Extract the (X, Y) coordinate from the center of the cell holding the provided text.  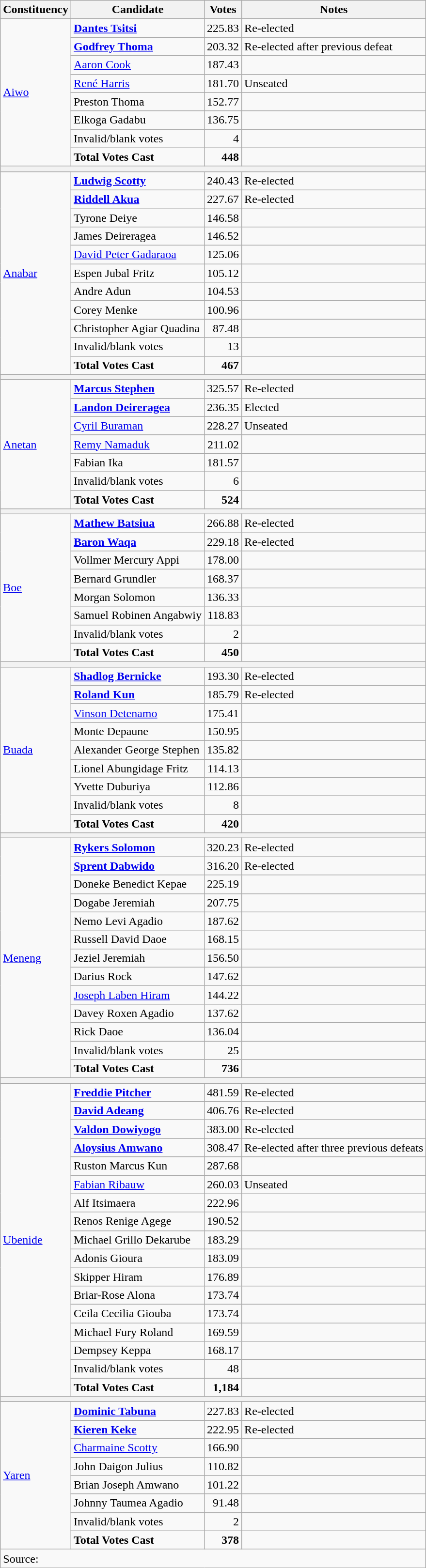
260.03 (223, 1184)
Skipper Hiram (138, 1276)
25 (223, 1050)
Landon Deireragea (138, 407)
190.52 (223, 1221)
135.82 (223, 750)
181.70 (223, 83)
Espen Jubal Fritz (138, 273)
Boe (36, 588)
Johnny Taumea Agadio (138, 1503)
Ceila Cecilia Giouba (138, 1313)
8 (223, 805)
112.86 (223, 787)
222.96 (223, 1203)
Adonis Gioura (138, 1258)
524 (223, 499)
Anetan (36, 444)
287.68 (223, 1166)
150.95 (223, 731)
211.02 (223, 444)
227.83 (223, 1411)
Russell David Daoe (138, 939)
181.57 (223, 462)
Sprent Dabwido (138, 866)
Rick Daoe (138, 1031)
Source: (213, 1558)
144.22 (223, 995)
Monte Depaune (138, 731)
13 (223, 347)
Davey Roxen Agadio (138, 1013)
Cyril Buraman (138, 426)
176.89 (223, 1276)
227.67 (223, 199)
178.00 (223, 560)
136.75 (223, 120)
193.30 (223, 676)
4 (223, 138)
Dempsey Keppa (138, 1351)
Lionel Abungidage Fritz (138, 769)
166.90 (223, 1448)
John Daigon Julius (138, 1466)
125.06 (223, 255)
467 (223, 365)
Kieren Keke (138, 1430)
266.88 (223, 523)
156.50 (223, 958)
736 (223, 1069)
146.58 (223, 217)
320.23 (223, 847)
168.15 (223, 939)
Aloysius Amwano (138, 1148)
Buada (36, 750)
136.04 (223, 1031)
481.59 (223, 1092)
Morgan Solomon (138, 597)
James Deireragea (138, 236)
228.27 (223, 426)
183.29 (223, 1240)
Tyrone Deiye (138, 217)
Christopher Agiar Quadina (138, 328)
David Adeang (138, 1111)
100.96 (223, 310)
Elkoga Gadabu (138, 120)
Yvette Duburiya (138, 787)
Samuel Robinen Angabwiy (138, 615)
Fabian Ika (138, 462)
Mathew Batsiua (138, 523)
Jeziel Jeremiah (138, 958)
Dominic Tabuna (138, 1411)
87.48 (223, 328)
Doneke Benedict Kepae (138, 884)
48 (223, 1369)
168.37 (223, 579)
152.77 (223, 102)
Re-elected after previous defeat (334, 46)
325.57 (223, 389)
169.59 (223, 1332)
Remy Namaduk (138, 444)
187.62 (223, 921)
Godfrey Thoma (138, 46)
Renos Renige Agege (138, 1221)
Vinson Detenamo (138, 713)
105.12 (223, 273)
207.75 (223, 903)
Aiwo (36, 92)
Candidate (138, 10)
Votes (223, 10)
104.53 (223, 292)
Corey Menke (138, 310)
137.62 (223, 1013)
187.43 (223, 65)
Briar-Rose Alona (138, 1295)
420 (223, 824)
225.83 (223, 28)
110.82 (223, 1466)
185.79 (223, 694)
Baron Waqa (138, 542)
Notes (334, 10)
136.33 (223, 597)
Constituency (36, 10)
383.00 (223, 1129)
114.13 (223, 769)
Ludwig Scotty (138, 181)
Freddie Pitcher (138, 1092)
378 (223, 1540)
1,184 (223, 1387)
Ubenide (36, 1240)
183.09 (223, 1258)
Joseph Laben Hiram (138, 995)
175.41 (223, 713)
Bernard Grundler (138, 579)
Alf Itsimaera (138, 1203)
Alexander George Stephen (138, 750)
Dantes Tsitsi (138, 28)
David Peter Gadaraoa (138, 255)
Michael Fury Roland (138, 1332)
Riddell Akua (138, 199)
Ruston Marcus Kun (138, 1166)
Preston Thoma (138, 102)
101.22 (223, 1485)
René Harris (138, 83)
Vollmer Mercury Appi (138, 560)
91.48 (223, 1503)
Michael Grillo Dekarube (138, 1240)
Brian Joseph Amwano (138, 1485)
Rykers Solomon (138, 847)
406.76 (223, 1111)
222.95 (223, 1430)
Valdon Dowiyogo (138, 1129)
Marcus Stephen (138, 389)
225.19 (223, 884)
Yaren (36, 1476)
118.83 (223, 615)
203.32 (223, 46)
450 (223, 652)
Darius Rock (138, 976)
146.52 (223, 236)
168.17 (223, 1351)
448 (223, 157)
Shadlog Bernicke (138, 676)
147.62 (223, 976)
Charmaine Scotty (138, 1448)
229.18 (223, 542)
Dogabe Jeremiah (138, 903)
Anabar (36, 273)
6 (223, 481)
240.43 (223, 181)
Re-elected after three previous defeats (334, 1148)
316.20 (223, 866)
Nemo Levi Agadio (138, 921)
236.35 (223, 407)
Andre Adun (138, 292)
Aaron Cook (138, 65)
Meneng (36, 958)
Fabian Ribauw (138, 1184)
Elected (334, 407)
308.47 (223, 1148)
Roland Kun (138, 694)
